Locate the cell with the specified text and output its (X, Y) center coordinate. 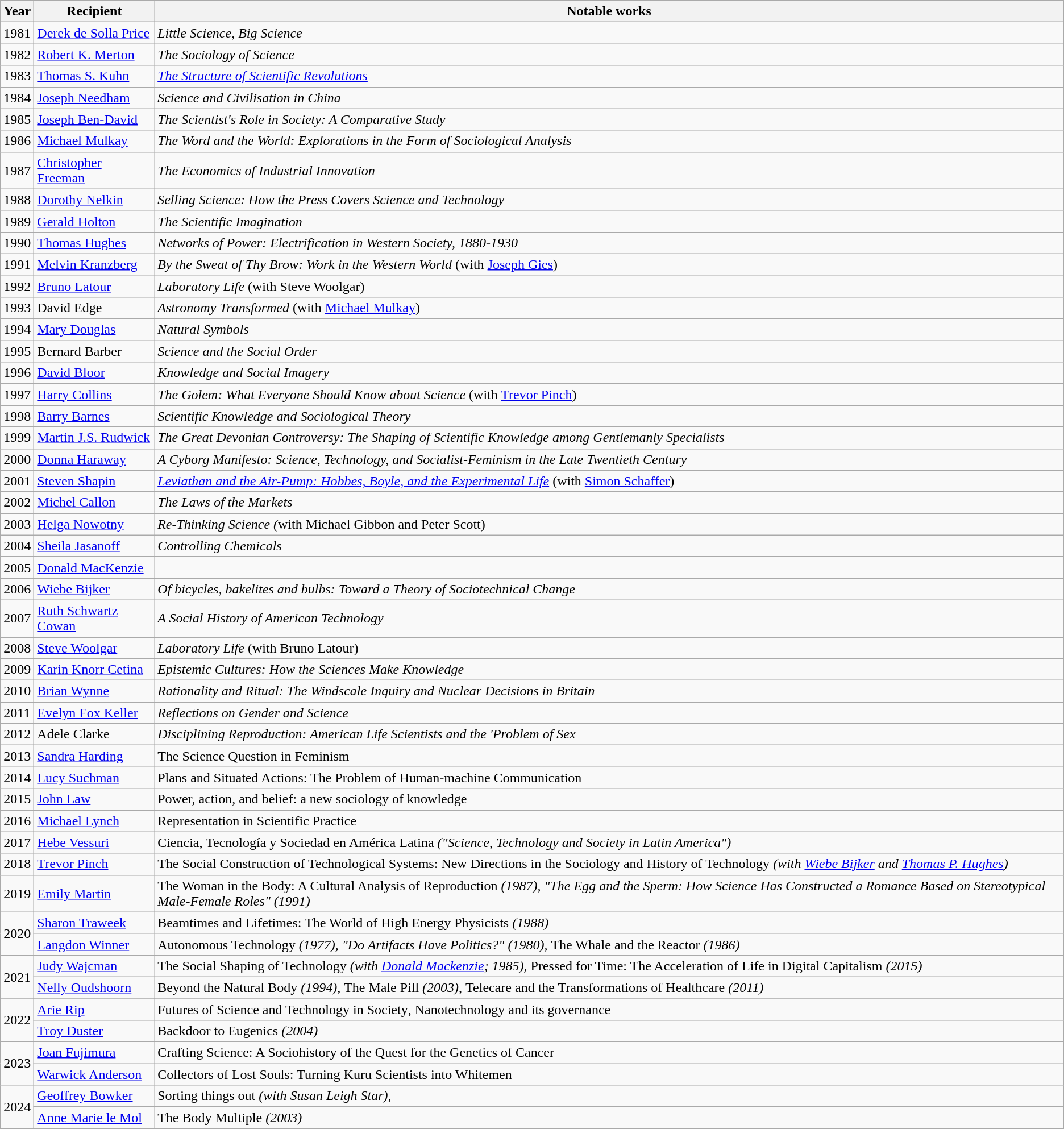
By the Sweat of Thy Brow: Work in the Western World (with Joseph Gies) (609, 264)
Notable works (609, 11)
Ciencia, Tecnología y Sociedad en América Latina ("Science, Technology and Society in Latin America") (609, 842)
Science and the Social Order (609, 351)
2024 (17, 1107)
The Laws of the Markets (609, 503)
Controlling Chemicals (609, 546)
Sharon Traweek (94, 923)
Adele Clarke (94, 734)
Little Science, Big Science (609, 33)
2010 (17, 691)
Brian Wynne (94, 691)
1989 (17, 221)
2008 (17, 647)
1986 (17, 141)
Hebe Vessuri (94, 842)
2019 (17, 894)
Bruno Latour (94, 286)
1995 (17, 351)
2006 (17, 589)
Steve Woolgar (94, 647)
Harry Collins (94, 395)
Plans and Situated Actions: The Problem of Human-machine Communication (609, 778)
Bernard Barber (94, 351)
Year (17, 11)
Rationality and Ritual: The Windscale Inquiry and Nuclear Decisions in Britain (609, 691)
Dorothy Nelkin (94, 200)
Evelyn Fox Keller (94, 713)
Michel Callon (94, 503)
1987 (17, 171)
Joan Fujimura (94, 1053)
2012 (17, 734)
Beyond the Natural Body (1994), The Male Pill (2003), Telecare and the Transformations of Healthcare (2011) (609, 987)
Geoffrey Bowker (94, 1096)
Wiebe Bijker (94, 589)
Trevor Pinch (94, 864)
David Bloor (94, 373)
Troy Duster (94, 1031)
The Social Construction of Technological Systems: New Directions in the Sociology and History of Technology (with Wiebe Bijker and Thomas P. Hughes) (609, 864)
Astronomy Transformed (with Michael Mulkay) (609, 308)
Warwick Anderson (94, 1074)
1992 (17, 286)
The Body Multiple (2003) (609, 1118)
1996 (17, 373)
Derek de Solla Price (94, 33)
1997 (17, 395)
Laboratory Life (with Bruno Latour) (609, 647)
Gerald Holton (94, 221)
1983 (17, 76)
Futures of Science and Technology in Society, Nanotechnology and its governance (609, 1009)
Robert K. Merton (94, 55)
Joseph Needham (94, 98)
Science and Civilisation in China (609, 98)
Collectors of Lost Souls: Turning Kuru Scientists into Whitemen (609, 1074)
2004 (17, 546)
Lucy Suchman (94, 778)
Autonomous Technology (1977), "Do Artifacts Have Politics?" (1980), The Whale and the Reactor (1986) (609, 944)
1994 (17, 330)
The Word and the World: Explorations in the Form of Sociological Analysis (609, 141)
Natural Symbols (609, 330)
Epistemic Cultures: How the Sciences Make Knowledge (609, 670)
Donald MacKenzie (94, 567)
2011 (17, 713)
Networks of Power: Electrification in Western Society, 1880-1930 (609, 243)
Thomas S. Kuhn (94, 76)
A Cyborg Manifesto: Science, Technology, and Socialist-Feminism in the Late Twentieth Century (609, 459)
Donna Haraway (94, 459)
Of bicycles, bakelites and bulbs: Toward a Theory of Sociotechnical Change (609, 589)
1999 (17, 438)
Steven Shapin (94, 481)
Emily Martin (94, 894)
The Scientific Imagination (609, 221)
Michael Lynch (94, 821)
The Science Question in Feminism (609, 756)
2015 (17, 799)
1985 (17, 119)
The Scientist's Role in Society: A Comparative Study (609, 119)
2021 (17, 977)
Thomas Hughes (94, 243)
Sorting things out (with Susan Leigh Star), (609, 1096)
1990 (17, 243)
Michael Mulkay (94, 141)
2016 (17, 821)
Mary Douglas (94, 330)
Judy Wajcman (94, 966)
2017 (17, 842)
The Golem: What Everyone Should Know about Science (with Trevor Pinch) (609, 395)
Re-Thinking Science (with Michael Gibbon and Peter Scott) (609, 524)
The Economics of Industrial Innovation (609, 171)
Anne Marie le Mol (94, 1118)
Scientific Knowledge and Sociological Theory (609, 416)
Arie Rip (94, 1009)
2001 (17, 481)
1993 (17, 308)
Laboratory Life (with Steve Woolgar) (609, 286)
Selling Science: How the Press Covers Science and Technology (609, 200)
The Structure of Scientific Revolutions (609, 76)
The Social Shaping of Technology (with Donald Mackenzie; 1985), Pressed for Time: The Acceleration of Life in Digital Capitalism (2015) (609, 966)
The Great Devonian Controversy: The Shaping of Scientific Knowledge among Gentlemanly Specialists (609, 438)
Backdoor to Eugenics (2004) (609, 1031)
2014 (17, 778)
1984 (17, 98)
Martin J.S. Rudwick (94, 438)
2007 (17, 619)
1991 (17, 264)
Melvin Kranzberg (94, 264)
1982 (17, 55)
The Sociology of Science (609, 55)
A Social History of American Technology (609, 619)
Sandra Harding (94, 756)
Helga Nowotny (94, 524)
2023 (17, 1064)
2022 (17, 1020)
Christopher Freeman (94, 171)
David Edge (94, 308)
John Law (94, 799)
Ruth Schwartz Cowan (94, 619)
2005 (17, 567)
Disciplining Reproduction: American Life Scientists and the 'Problem of Sex (609, 734)
Reflections on Gender and Science (609, 713)
Karin Knorr Cetina (94, 670)
Sheila Jasanoff (94, 546)
1981 (17, 33)
Leviathan and the Air-Pump: Hobbes, Boyle, and the Experimental Life (with Simon Schaffer) (609, 481)
Recipient (94, 11)
Langdon Winner (94, 944)
Representation in Scientific Practice (609, 821)
Beamtimes and Lifetimes: The World of High Energy Physicists (1988) (609, 923)
2000 (17, 459)
Nelly Oudshoorn (94, 987)
2009 (17, 670)
2020 (17, 933)
1998 (17, 416)
Knowledge and Social Imagery (609, 373)
2002 (17, 503)
2018 (17, 864)
Power, action, and belief: a new sociology of knowledge (609, 799)
Joseph Ben-David (94, 119)
1988 (17, 200)
2013 (17, 756)
2003 (17, 524)
Barry Barnes (94, 416)
Crafting Science: A Sociohistory of the Quest for the Genetics of Cancer (609, 1053)
